Locate the cell with the specified text and output its (X, Y) center coordinate. 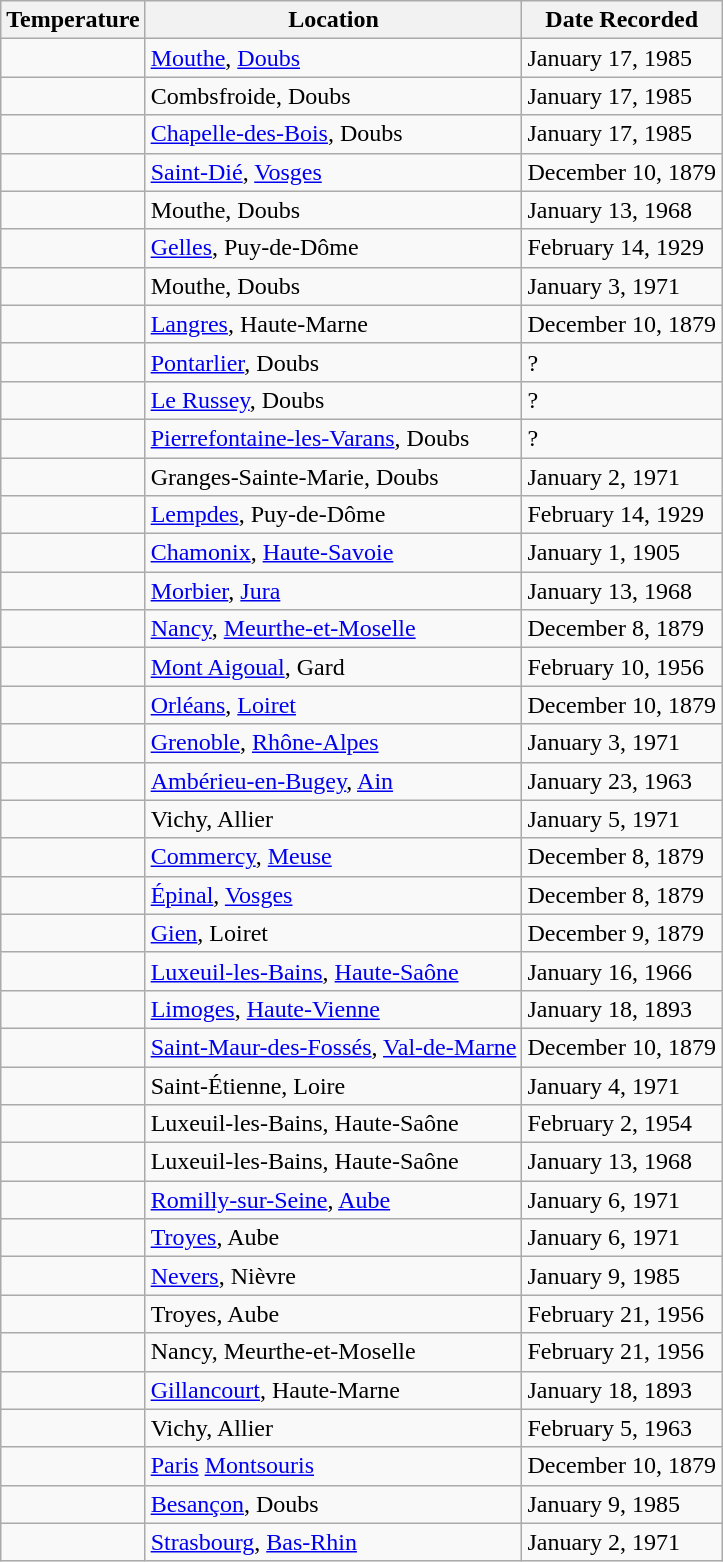
Commercy, Meuse (334, 857)
Chamonix, Haute-Savoie (334, 553)
Granges-Sainte-Marie, Doubs (334, 477)
Saint-Dié, Vosges (334, 172)
January 4, 1971 (622, 1085)
Mont Aigoual, Gard (334, 667)
January 5, 1971 (622, 819)
Location (334, 20)
Date Recorded (622, 20)
January 23, 1963 (622, 781)
Pontarlier, Doubs (334, 362)
Limoges, Haute-Vienne (334, 1009)
Gien, Loiret (334, 933)
February 2, 1954 (622, 1124)
Orléans, Loiret (334, 705)
Combsfroide, Doubs (334, 96)
Gillancourt, Haute-Marne (334, 1390)
Temperature (73, 20)
Chapelle-des-Bois, Doubs (334, 134)
Le Russey, Doubs (334, 400)
December 9, 1879 (622, 933)
Saint-Maur-des-Fossés, Val-de-Marne (334, 1047)
Nevers, Nièvre (334, 1276)
Besançon, Doubs (334, 1504)
Lempdes, Puy-de-Dôme (334, 515)
Pierrefontaine-les-Varans, Doubs (334, 438)
Langres, Haute-Marne (334, 324)
Gelles, Puy-de-Dôme (334, 248)
January 16, 1966 (622, 971)
February 10, 1956 (622, 667)
Grenoble, Rhône-Alpes (334, 743)
Romilly-sur-Seine, Aube (334, 1200)
Saint-Étienne, Loire (334, 1085)
Paris Montsouris (334, 1466)
January 1, 1905 (622, 553)
Morbier, Jura (334, 591)
Strasbourg, Bas-Rhin (334, 1542)
February 5, 1963 (622, 1428)
Épinal, Vosges (334, 895)
Ambérieu-en-Bugey, Ain (334, 781)
